From the cell containing the given text, extract its center point as [X, Y] coordinate. 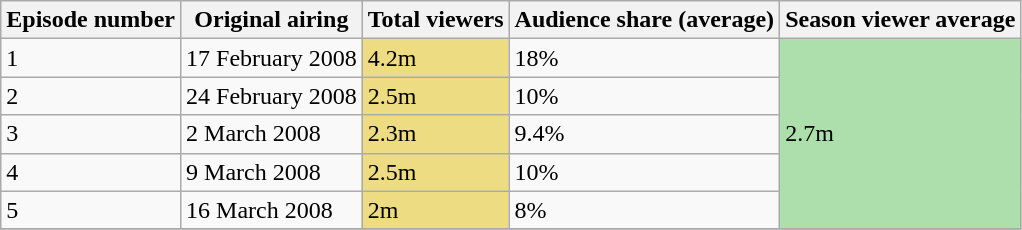
2 March 2008 [272, 134]
4.2m [436, 58]
24 February 2008 [272, 96]
Season viewer average [900, 20]
8% [644, 210]
2m [436, 210]
16 March 2008 [272, 210]
2.7m [900, 134]
4 [91, 172]
2.3m [436, 134]
17 February 2008 [272, 58]
3 [91, 134]
2 [91, 96]
9.4% [644, 134]
1 [91, 58]
9 March 2008 [272, 172]
18% [644, 58]
Audience share (average) [644, 20]
Original airing [272, 20]
Total viewers [436, 20]
Episode number [91, 20]
5 [91, 210]
